Locate the cell with the specified text and output its [X, Y] center coordinate. 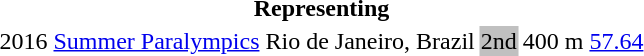
400 m [553, 41]
2nd [498, 41]
Summer Paralympics [156, 41]
Rio de Janeiro, Brazil [370, 41]
